Determine the (x, y) coordinate at the center of the cell enclosing the given text.  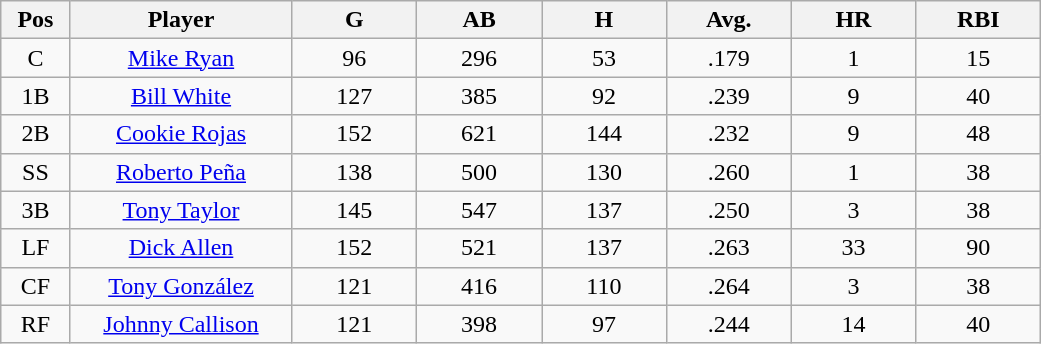
Dick Allen (181, 248)
.244 (728, 324)
145 (354, 210)
Player (181, 20)
Roberto Peña (181, 172)
92 (604, 96)
138 (354, 172)
110 (604, 286)
1B (36, 96)
96 (354, 58)
Cookie Rojas (181, 134)
G (354, 20)
547 (480, 210)
.263 (728, 248)
385 (480, 96)
500 (480, 172)
14 (854, 324)
Mike Ryan (181, 58)
Tony González (181, 286)
.264 (728, 286)
48 (978, 134)
416 (480, 286)
.260 (728, 172)
Johnny Callison (181, 324)
398 (480, 324)
RF (36, 324)
Tony Taylor (181, 210)
90 (978, 248)
15 (978, 58)
144 (604, 134)
C (36, 58)
296 (480, 58)
LF (36, 248)
97 (604, 324)
3B (36, 210)
Avg. (728, 20)
Pos (36, 20)
.250 (728, 210)
Bill White (181, 96)
CF (36, 286)
130 (604, 172)
521 (480, 248)
33 (854, 248)
.179 (728, 58)
.239 (728, 96)
53 (604, 58)
127 (354, 96)
.232 (728, 134)
H (604, 20)
621 (480, 134)
SS (36, 172)
RBI (978, 20)
2B (36, 134)
AB (480, 20)
HR (854, 20)
